Return [x, y] of the center of cell containing provided text 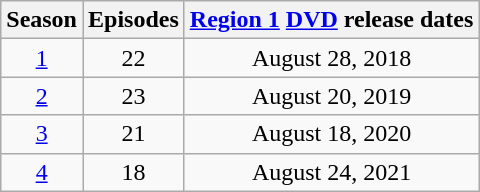
August 28, 2018 [332, 58]
2 [42, 96]
Region 1 DVD release dates [332, 20]
4 [42, 172]
22 [133, 58]
18 [133, 172]
1 [42, 58]
23 [133, 96]
3 [42, 134]
21 [133, 134]
Season [42, 20]
August 24, 2021 [332, 172]
August 18, 2020 [332, 134]
Episodes [133, 20]
August 20, 2019 [332, 96]
